Output the (x, y) coordinate of the center of the cell containing the given text.  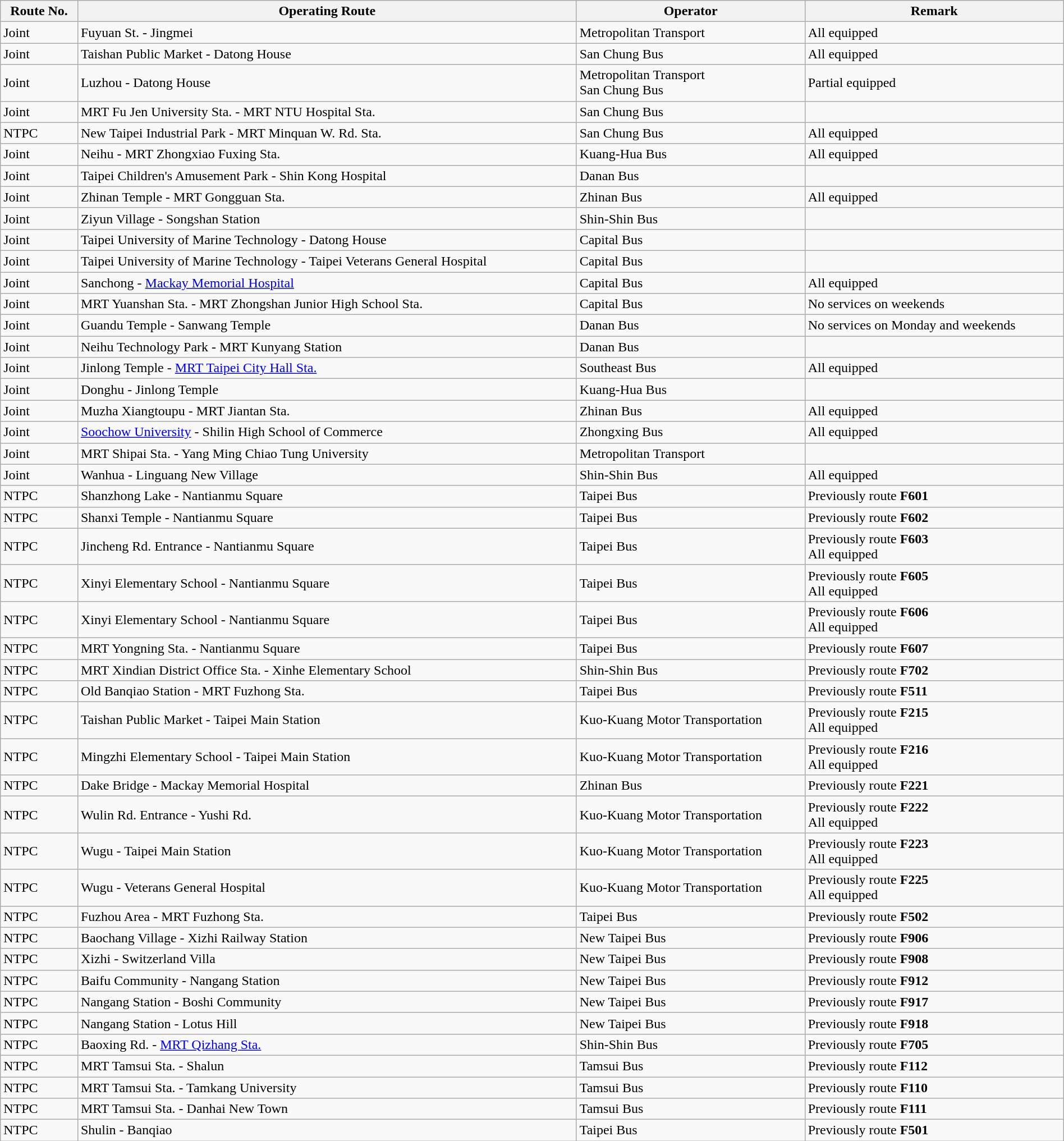
Previously route F511 (934, 691)
Fuyuan St. - Jingmei (327, 33)
Baochang Village - Xizhi Railway Station (327, 938)
MRT Xindian District Office Sta. - Xinhe Elementary School (327, 670)
Metropolitan TransportSan Chung Bus (690, 83)
Previously route F912 (934, 980)
Previously route F223 All equipped (934, 851)
Mingzhi Elementary School - Taipei Main Station (327, 757)
Remark (934, 11)
Previously route F215 All equipped (934, 721)
MRT Tamsui Sta. - Shalun (327, 1066)
Taishan Public Market - Taipei Main Station (327, 721)
Previously route F221 (934, 786)
Previously route F216 All equipped (934, 757)
Ziyun Village - Songshan Station (327, 218)
Previously route F607 (934, 648)
Previously route F606 All equipped (934, 620)
MRT Yuanshan Sta. - MRT Zhongshan Junior High School Sta. (327, 304)
Wugu - Taipei Main Station (327, 851)
Wugu - Veterans General Hospital (327, 888)
Zhinan Temple - MRT Gongguan Sta. (327, 197)
Luzhou - Datong House (327, 83)
MRT Tamsui Sta. - Danhai New Town (327, 1109)
Muzha Xiangtoupu - MRT Jiantan Sta. (327, 411)
Operator (690, 11)
Previously route F705 (934, 1044)
Shulin - Banqiao (327, 1130)
No services on Monday and weekends (934, 326)
Old Banqiao Station - MRT Fuzhong Sta. (327, 691)
Operating Route (327, 11)
Taipei University of Marine Technology - Datong House (327, 240)
New Taipei Industrial Park - MRT Minquan W. Rd. Sta. (327, 133)
Previously route F502 (934, 917)
Jincheng Rd. Entrance - Nantianmu Square (327, 547)
Previously route F222 All equipped (934, 815)
Previously route F602 (934, 517)
Shanzhong Lake - Nantianmu Square (327, 496)
Previously route F908 (934, 959)
Previously route F225 All equipped (934, 888)
Taishan Public Market - Datong House (327, 54)
Previously route F603 All equipped (934, 547)
Wulin Rd. Entrance - Yushi Rd. (327, 815)
Previously route F605 All equipped (934, 583)
MRT Tamsui Sta. - Tamkang University (327, 1087)
Neihu - MRT Zhongxiao Fuxing Sta. (327, 154)
Wanhua - Linguang New Village (327, 475)
Shanxi Temple - Nantianmu Square (327, 517)
Previously route F501 (934, 1130)
Donghu - Jinlong Temple (327, 390)
Previously route F110 (934, 1087)
Sanchong - Mackay Memorial Hospital (327, 282)
Partial equipped (934, 83)
Nangang Station - Boshi Community (327, 1002)
MRT Shipai Sta. - Yang Ming Chiao Tung University (327, 453)
Zhongxing Bus (690, 432)
Previously route F111 (934, 1109)
Route No. (39, 11)
Nangang Station - Lotus Hill (327, 1023)
Fuzhou Area - MRT Fuzhong Sta. (327, 917)
Soochow University - Shilin High School of Commerce (327, 432)
Taipei Children's Amusement Park - Shin Kong Hospital (327, 176)
No services on weekends (934, 304)
Previously route F906 (934, 938)
Guandu Temple - Sanwang Temple (327, 326)
Previously route F702 (934, 670)
Jinlong Temple - MRT Taipei City Hall Sta. (327, 368)
MRT Yongning Sta. - Nantianmu Square (327, 648)
MRT Fu Jen University Sta. - MRT NTU Hospital Sta. (327, 112)
Baoxing Rd. - MRT Qizhang Sta. (327, 1044)
Previously route F917 (934, 1002)
Neihu Technology Park - MRT Kunyang Station (327, 347)
Previously route F601 (934, 496)
Southeast Bus (690, 368)
Taipei University of Marine Technology - Taipei Veterans General Hospital (327, 261)
Dake Bridge - Mackay Memorial Hospital (327, 786)
Previously route F918 (934, 1023)
Xizhi - Switzerland Villa (327, 959)
Baifu Community - Nangang Station (327, 980)
Previously route F112 (934, 1066)
